Determine the [x, y] coordinate at the center of the cell enclosing the given text.  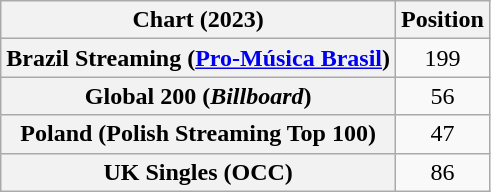
Brazil Streaming (Pro-Música Brasil) [198, 58]
UK Singles (OCC) [198, 172]
Chart (2023) [198, 20]
47 [443, 134]
Global 200 (Billboard) [198, 96]
86 [443, 172]
Position [443, 20]
56 [443, 96]
Poland (Polish Streaming Top 100) [198, 134]
199 [443, 58]
